Determine the [x, y] coordinate at the center of the cell enclosing the given text.  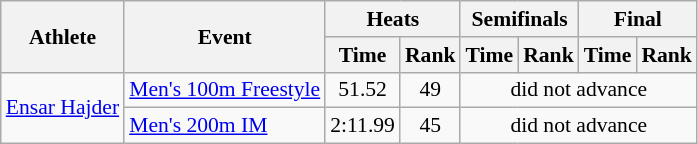
2:11.99 [362, 126]
Ensar Hajder [62, 108]
Heats [392, 19]
49 [430, 90]
51.52 [362, 90]
Men's 100m Freestyle [224, 90]
Event [224, 36]
Athlete [62, 36]
Final [638, 19]
45 [430, 126]
Men's 200m IM [224, 126]
Semifinals [519, 19]
